Return the (X, Y) coordinate for the center point of the cell that contains the specified text.  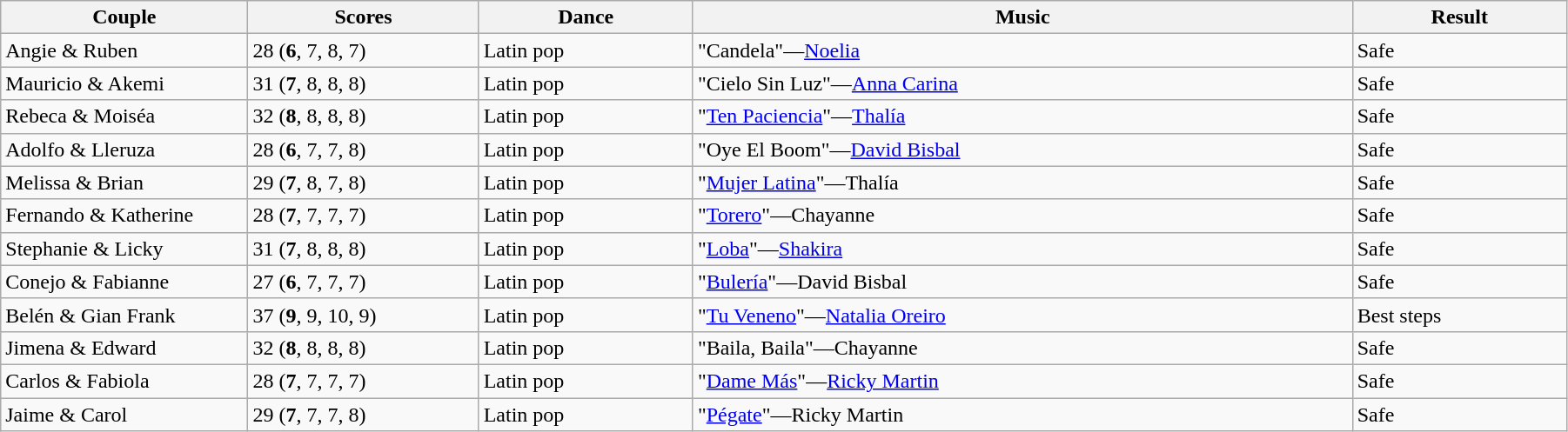
Dance (586, 17)
Mauricio & Akemi (124, 83)
"Bulería"—David Bisbal (1022, 282)
28 (6, 7, 8, 7) (364, 50)
Belén & Gian Frank (124, 315)
Music (1022, 17)
Carlos & Fabiola (124, 381)
"Pégate"—Ricky Martin (1022, 415)
"Ten Paciencia"—Thalía (1022, 116)
"Tu Veneno"—Natalia Oreiro (1022, 315)
"Baila, Baila"—Chayanne (1022, 348)
Result (1459, 17)
Angie & Ruben (124, 50)
Stephanie & Licky (124, 249)
Adolfo & Lleruza (124, 150)
Jaime & Carol (124, 415)
"Cielo Sin Luz"—Anna Carina (1022, 83)
"Dame Más"—Ricky Martin (1022, 381)
"Torero"—Chayanne (1022, 216)
Best steps (1459, 315)
29 (7, 7, 7, 8) (364, 415)
"Loba"—Shakira (1022, 249)
"Candela"—Noelia (1022, 50)
37 (9, 9, 10, 9) (364, 315)
Scores (364, 17)
Fernando & Katherine (124, 216)
Conejo & Fabianne (124, 282)
"Oye El Boom"—David Bisbal (1022, 150)
28 (6, 7, 7, 8) (364, 150)
"Mujer Latina"—Thalía (1022, 183)
Couple (124, 17)
Jimena & Edward (124, 348)
27 (6, 7, 7, 7) (364, 282)
29 (7, 8, 7, 8) (364, 183)
Melissa & Brian (124, 183)
Rebeca & Moiséa (124, 116)
